Output the [x, y] coordinate of the center of the cell containing the given text.  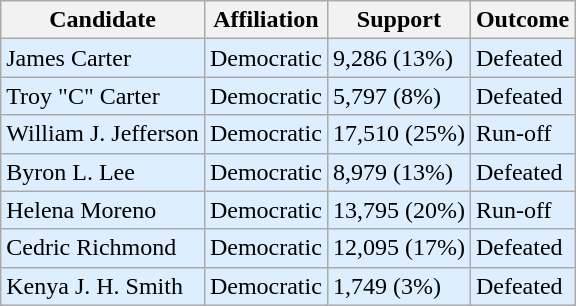
Byron L. Lee [103, 172]
9,286 (13%) [398, 58]
Support [398, 20]
17,510 (25%) [398, 134]
13,795 (20%) [398, 210]
Candidate [103, 20]
Kenya J. H. Smith [103, 286]
Helena Moreno [103, 210]
8,979 (13%) [398, 172]
1,749 (3%) [398, 286]
Outcome [522, 20]
William J. Jefferson [103, 134]
James Carter [103, 58]
Troy "C" Carter [103, 96]
12,095 (17%) [398, 248]
5,797 (8%) [398, 96]
Cedric Richmond [103, 248]
Affiliation [266, 20]
